Search for the cell housing the specified text and yield its [X, Y] center coordinate. 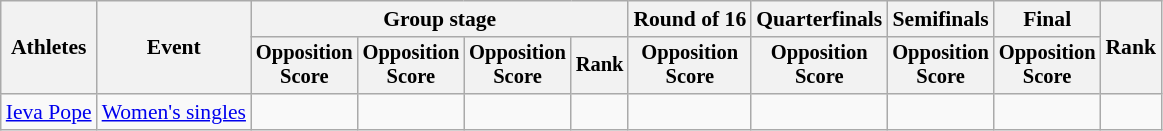
Ieva Pope [49, 112]
Women's singles [174, 112]
Quarterfinals [819, 19]
Round of 16 [690, 19]
Event [174, 48]
Semifinals [940, 19]
Final [1048, 19]
Group stage [440, 19]
Athletes [49, 48]
